Detect which cell encompasses the target text, then output its [x, y] center coordinate. 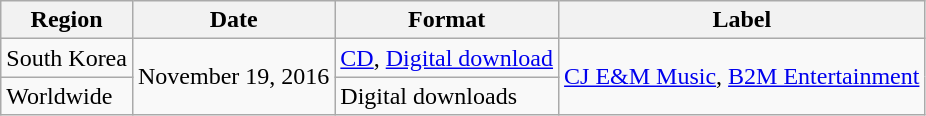
CD, Digital download [447, 58]
Digital downloads [447, 96]
Label [742, 20]
CJ E&M Music, B2M Entertainment [742, 77]
Worldwide [67, 96]
Date [233, 20]
South Korea [67, 58]
Region [67, 20]
Format [447, 20]
November 19, 2016 [233, 77]
